Determine the [x, y] coordinate at the center of the cell enclosing the given text.  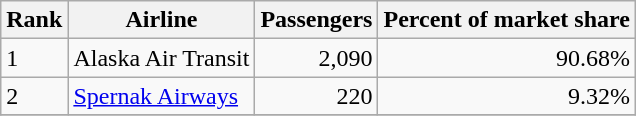
Rank [34, 20]
Passengers [316, 20]
Percent of market share [506, 20]
Airline [162, 20]
1 [34, 58]
220 [316, 96]
2,090 [316, 58]
9.32% [506, 96]
90.68% [506, 58]
2 [34, 96]
Alaska Air Transit [162, 58]
Spernak Airways [162, 96]
